Scan for the cell matching the given text and deliver its (X, Y) coordinate at center. 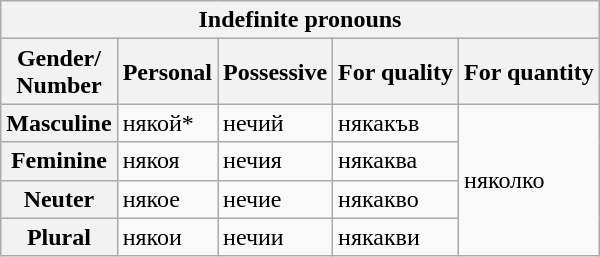
Indefinite pronouns (300, 20)
нечий (276, 123)
Neuter (59, 199)
някое (167, 199)
нечии (276, 237)
Feminine (59, 161)
някаква (396, 161)
някои (167, 237)
нечия (276, 161)
нечие (276, 199)
Masculine (59, 123)
Personal (167, 72)
някакъв (396, 123)
For quality (396, 72)
няколко (530, 180)
някоя (167, 161)
някакви (396, 237)
Gender/Number (59, 72)
някой* (167, 123)
Possessive (276, 72)
Plural (59, 237)
For quantity (530, 72)
някакво (396, 199)
